Find where the given text appears and provide that cell's center as (X, Y) coordinate. 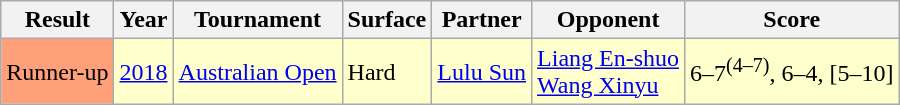
Year (144, 20)
Opponent (608, 20)
Australian Open (258, 72)
Hard (387, 72)
6–7(4–7), 6–4, [5–10] (792, 72)
Liang En-shuo Wang Xinyu (608, 72)
Score (792, 20)
Runner-up (58, 72)
Partner (482, 20)
Tournament (258, 20)
2018 (144, 72)
Surface (387, 20)
Result (58, 20)
Lulu Sun (482, 72)
